Scan for the cell matching the given text and deliver its [x, y] coordinate at center. 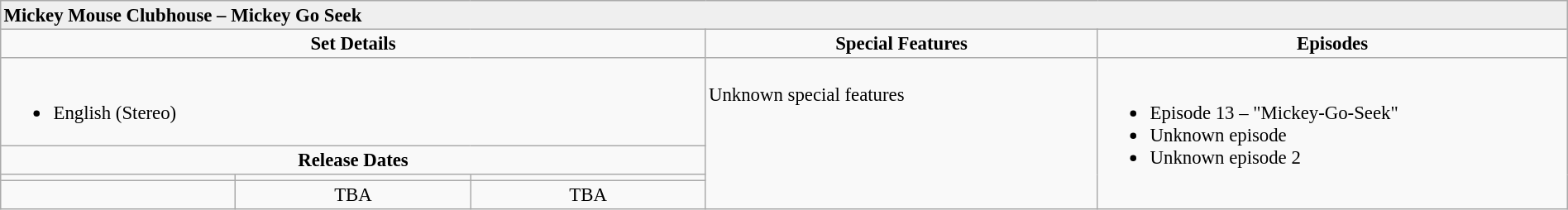
Unknown special features [901, 134]
Episodes [1332, 43]
Mickey Mouse Clubhouse – Mickey Go Seek [784, 15]
Set Details [353, 43]
Episode 13 – "Mickey-Go-Seek"Unknown episodeUnknown episode 2 [1332, 134]
Special Features [901, 43]
English (Stereo) [353, 103]
Release Dates [353, 160]
